Capture the cell that displays the provided text and extract its (x, y) central coordinate. 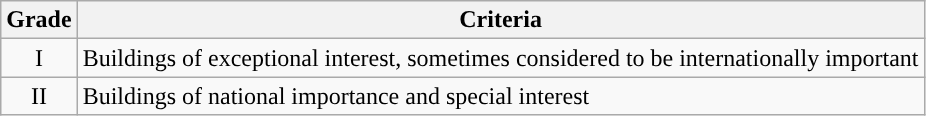
Buildings of national importance and special interest (500, 96)
Buildings of exceptional interest, sometimes considered to be internationally important (500, 58)
II (39, 96)
Criteria (500, 20)
I (39, 58)
Grade (39, 20)
